Return (X, Y) of the center of cell containing provided text 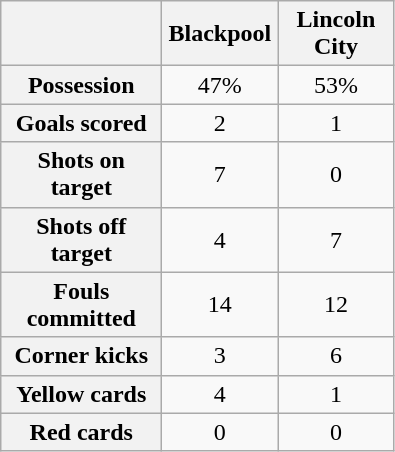
Goals scored (82, 123)
2 (220, 123)
Red cards (82, 432)
6 (336, 356)
Yellow cards (82, 394)
Shots on target (82, 174)
Possession (82, 85)
Corner kicks (82, 356)
Fouls committed (82, 304)
Shots off target (82, 240)
Lincoln City (336, 34)
47% (220, 85)
53% (336, 85)
3 (220, 356)
Blackpool (220, 34)
12 (336, 304)
14 (220, 304)
